Pinpoint the cell where the given text exists, returning its (X, Y) midpoint coordinate. 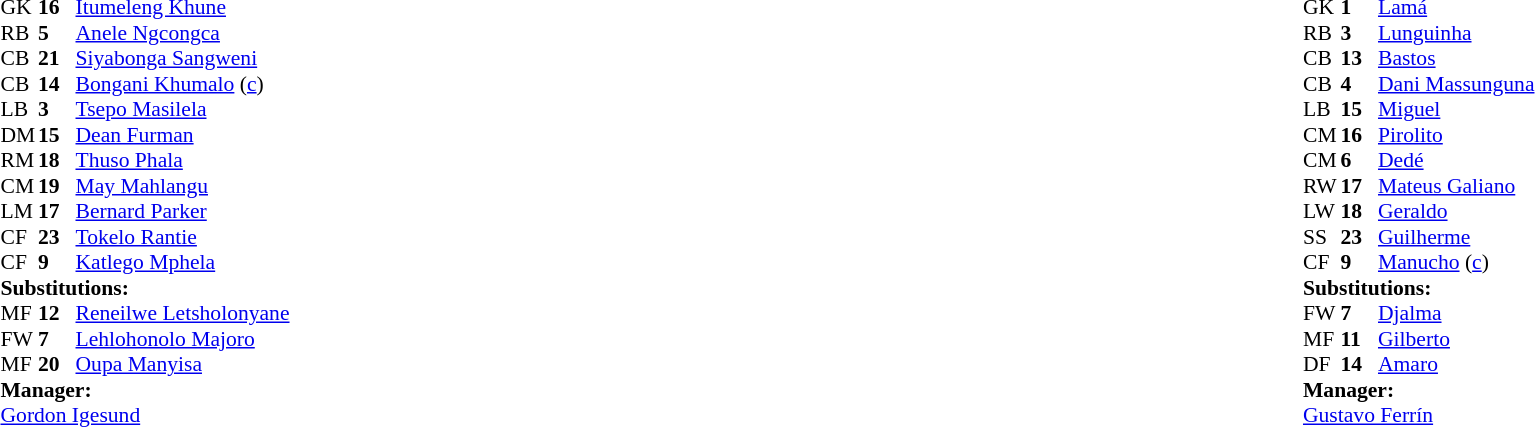
May Mahlangu (183, 186)
Djalma (1456, 313)
11 (1359, 339)
20 (57, 365)
Anele Ngcongca (183, 33)
Lunguinha (1456, 33)
21 (57, 59)
DM (19, 135)
Mateus Galiano (1456, 186)
Reneilwe Letsholonyane (183, 313)
Oupa Manyisa (183, 365)
Bongani Khumalo (c) (183, 84)
4 (1359, 84)
Amaro (1456, 365)
6 (1359, 161)
Miguel (1456, 109)
Bernard Parker (183, 211)
Dani Massunguna (1456, 84)
5 (57, 33)
19 (57, 186)
Siyabonga Sangweni (183, 59)
Geraldo (1456, 211)
Dedé (1456, 161)
Tokelo Rantie (183, 237)
Manucho (c) (1456, 263)
Gilberto (1456, 339)
Dean Furman (183, 135)
16 (1359, 135)
LM (19, 211)
Katlego Mphela (183, 263)
RW (1322, 186)
12 (57, 313)
Lehlohonolo Majoro (183, 339)
Bastos (1456, 59)
LW (1322, 211)
13 (1359, 59)
Pirolito (1456, 135)
DF (1322, 365)
Thuso Phala (183, 161)
Guilherme (1456, 237)
RM (19, 161)
Tsepo Masilela (183, 109)
SS (1322, 237)
